Output the (x, y) coordinate of the center of the cell containing the given text.  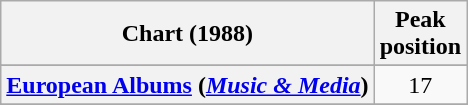
17 (420, 85)
European Albums (Music & Media) (188, 85)
Chart (1988) (188, 34)
Peakposition (420, 34)
